Extract the (x, y) coordinate from the center of the cell holding the provided text.  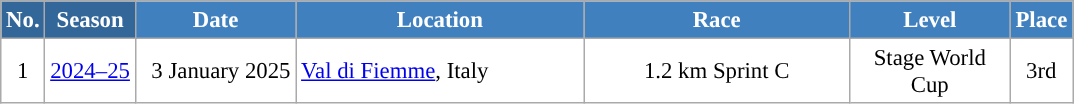
1.2 km Sprint C (717, 72)
Location (440, 20)
No. (23, 20)
Place (1041, 20)
2024–25 (90, 72)
Race (717, 20)
Val di Fiemme, Italy (440, 72)
3rd (1041, 72)
Season (90, 20)
3 January 2025 (216, 72)
Date (216, 20)
Stage World Cup (930, 72)
Level (930, 20)
1 (23, 72)
